Return (X, Y) of the center of cell containing provided text 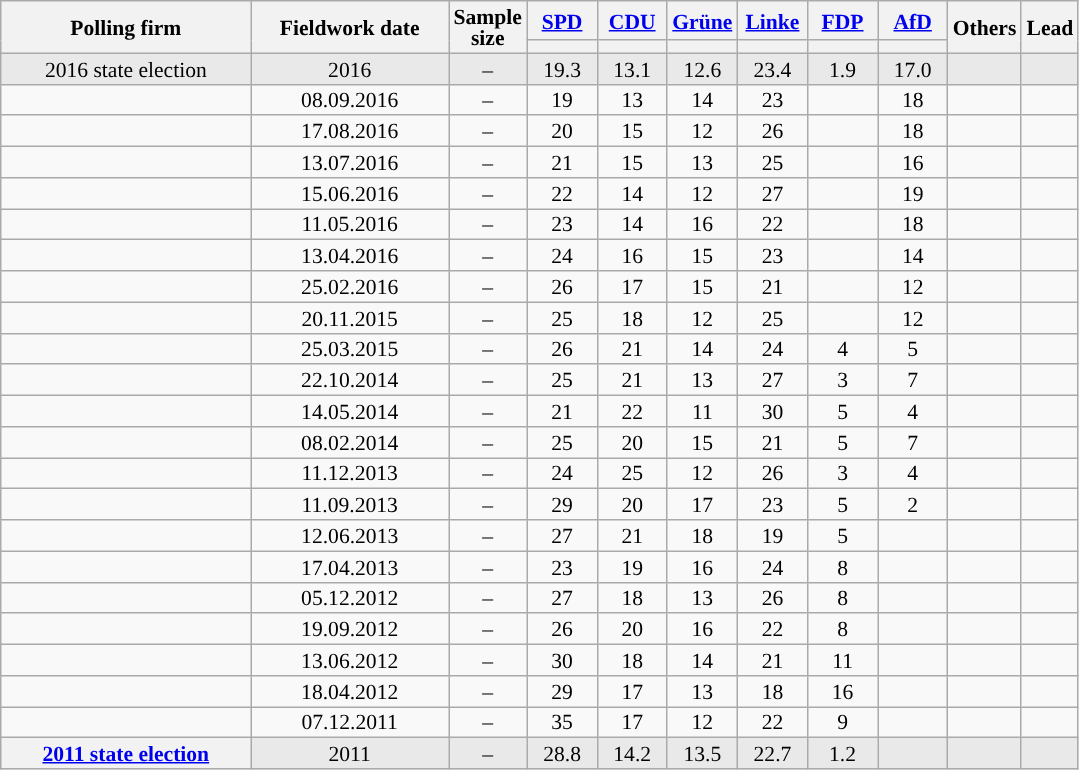
08.02.2014 (350, 442)
15.06.2016 (350, 194)
11.05.2016 (350, 224)
11.12.2013 (350, 474)
19.09.2012 (350, 630)
13.07.2016 (350, 162)
Others (985, 27)
14.05.2014 (350, 412)
35 (562, 722)
CDU (632, 20)
22.7 (772, 754)
Grüne (702, 20)
17.04.2013 (350, 566)
1.2 (842, 754)
17.08.2016 (350, 132)
Fieldwork date (350, 27)
2016 (350, 68)
20.11.2015 (350, 318)
Lead (1050, 27)
9 (842, 722)
28.8 (562, 754)
13.5 (702, 754)
25.02.2016 (350, 286)
FDP (842, 20)
08.09.2016 (350, 100)
SPD (562, 20)
07.12.2011 (350, 722)
2011 (350, 754)
1.9 (842, 68)
13.04.2016 (350, 256)
2 (913, 504)
Linke (772, 20)
22.10.2014 (350, 380)
12.6 (702, 68)
23.4 (772, 68)
19.3 (562, 68)
13.06.2012 (350, 660)
2011 state election (126, 754)
18.04.2012 (350, 692)
2016 state election (126, 68)
14.2 (632, 754)
17.0 (913, 68)
12.06.2013 (350, 536)
25.03.2015 (350, 348)
11.09.2013 (350, 504)
05.12.2012 (350, 598)
13.1 (632, 68)
Samplesize (487, 27)
Polling firm (126, 27)
AfD (913, 20)
